Identify which cell holds the provided text, then report its (x, y) central coordinate. 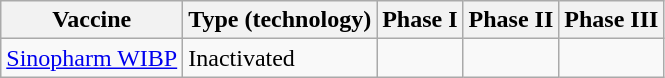
Sinopharm WIBP (92, 58)
Phase I (420, 20)
Inactivated (280, 58)
Type (technology) (280, 20)
Phase III (612, 20)
Vaccine (92, 20)
Phase II (511, 20)
